Identify which cell holds the provided text, then report its (X, Y) central coordinate. 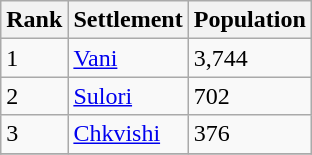
702 (250, 96)
2 (34, 96)
Population (250, 20)
3,744 (250, 58)
Rank (34, 20)
1 (34, 58)
3 (34, 134)
Vani (128, 58)
376 (250, 134)
Settlement (128, 20)
Sulori (128, 96)
Chkvishi (128, 134)
